Return the (X, Y) coordinate for the center point of the cell that contains the specified text.  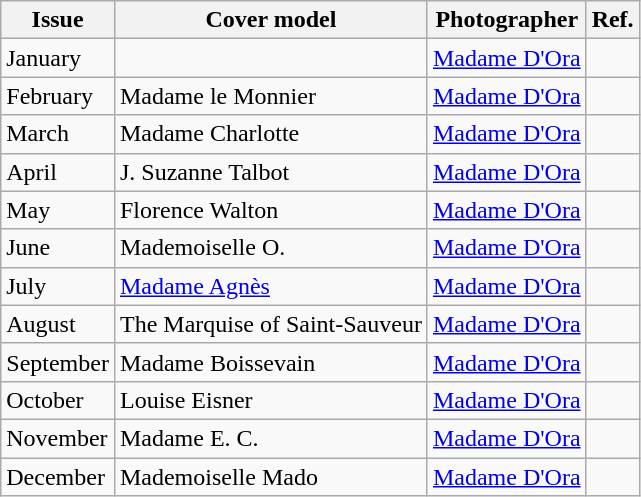
February (58, 96)
March (58, 134)
September (58, 362)
April (58, 172)
The Marquise of Saint-Sauveur (270, 324)
Ref. (612, 20)
Madame E. C. (270, 438)
J. Suzanne Talbot (270, 172)
Madame Charlotte (270, 134)
November (58, 438)
October (58, 400)
August (58, 324)
Cover model (270, 20)
May (58, 210)
Madame Agnès (270, 286)
December (58, 477)
July (58, 286)
January (58, 58)
Mademoiselle Mado (270, 477)
Issue (58, 20)
Mademoiselle O. (270, 248)
Florence Walton (270, 210)
Louise Eisner (270, 400)
June (58, 248)
Madame le Monnier (270, 96)
Madame Boissevain (270, 362)
Photographer (506, 20)
